Return the (X, Y) coordinate for the center point of the cell that contains the specified text.  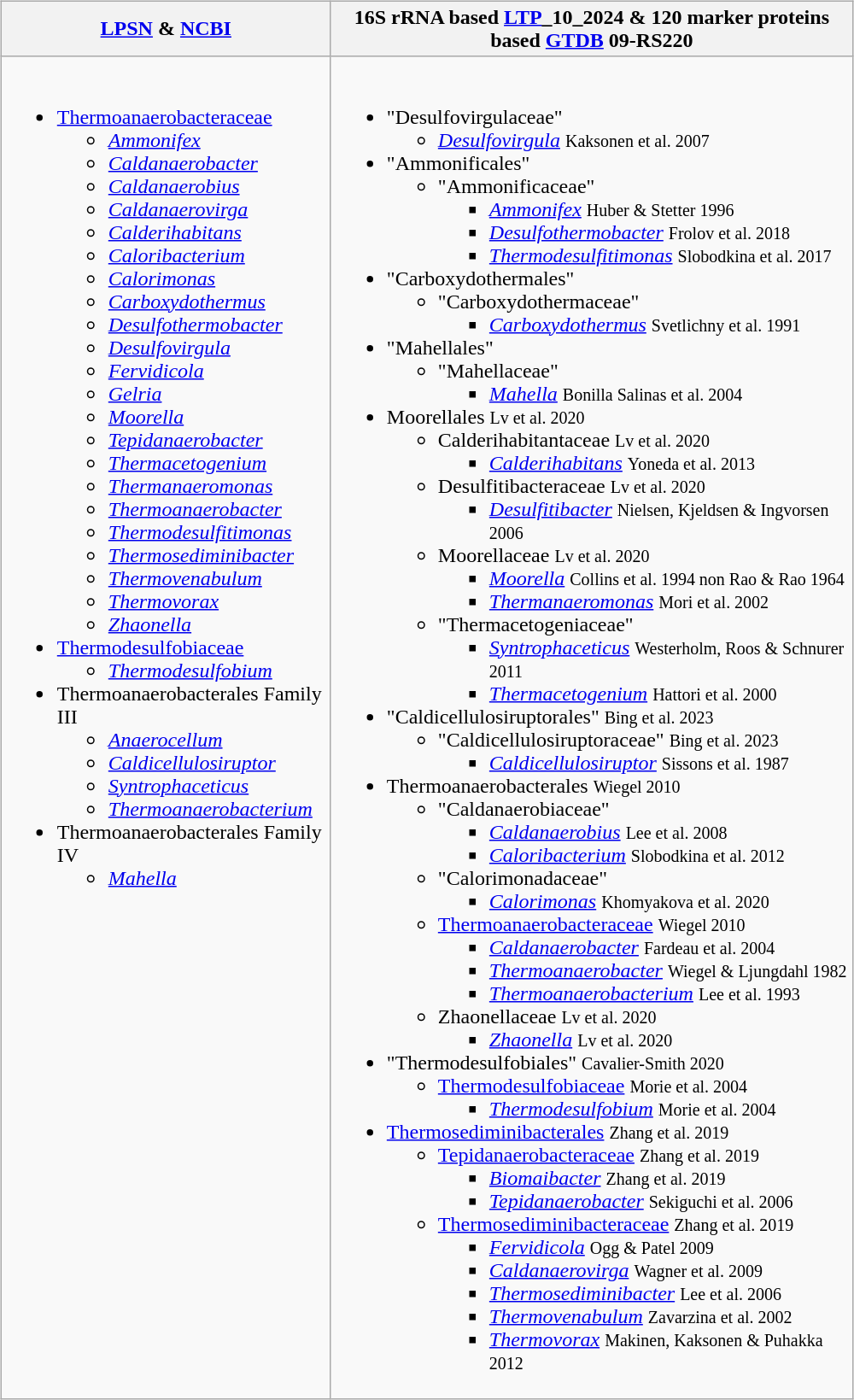
16S rRNA based LTP_10_2024 & 120 marker proteins based GTDB 09-RS220 (591, 29)
LPSN & NCBI (166, 29)
